From the cell containing the given text, extract its center point as (X, Y) coordinate. 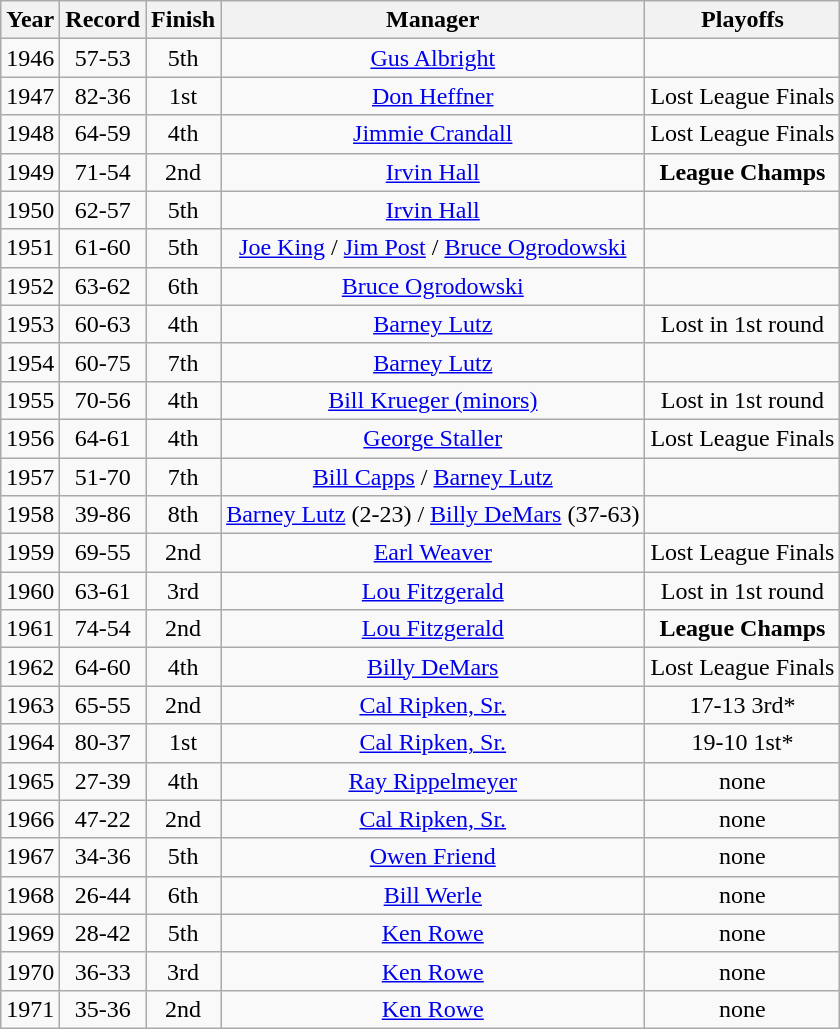
1952 (30, 286)
Manager (433, 20)
1959 (30, 553)
Gus Albright (433, 58)
1958 (30, 515)
Playoffs (742, 20)
1951 (30, 248)
36-33 (103, 971)
1946 (30, 58)
Bill Krueger (minors) (433, 400)
Billy DeMars (433, 667)
1969 (30, 933)
1962 (30, 667)
Barney Lutz (2-23) / Billy DeMars (37-63) (433, 515)
26-44 (103, 895)
Earl Weaver (433, 553)
64-60 (103, 667)
1955 (30, 400)
64-59 (103, 134)
1950 (30, 210)
80-37 (103, 743)
17-13 3rd* (742, 705)
61-60 (103, 248)
Owen Friend (433, 857)
1947 (30, 96)
Bill Werle (433, 895)
65-55 (103, 705)
8th (184, 515)
1957 (30, 477)
47-22 (103, 819)
1961 (30, 629)
64-61 (103, 438)
35-36 (103, 1009)
Record (103, 20)
70-56 (103, 400)
Bill Capps / Barney Lutz (433, 477)
1953 (30, 324)
1956 (30, 438)
63-61 (103, 591)
51-70 (103, 477)
Joe King / Jim Post / Bruce Ogrodowski (433, 248)
69-55 (103, 553)
Year (30, 20)
Ray Rippelmeyer (433, 781)
1949 (30, 172)
60-75 (103, 362)
63-62 (103, 286)
1966 (30, 819)
19-10 1st* (742, 743)
62-57 (103, 210)
1967 (30, 857)
60-63 (103, 324)
Bruce Ogrodowski (433, 286)
1948 (30, 134)
1968 (30, 895)
Don Heffner (433, 96)
1964 (30, 743)
74-54 (103, 629)
1963 (30, 705)
82-36 (103, 96)
1971 (30, 1009)
1954 (30, 362)
28-42 (103, 933)
57-53 (103, 58)
Jimmie Crandall (433, 134)
27-39 (103, 781)
34-36 (103, 857)
71-54 (103, 172)
George Staller (433, 438)
39-86 (103, 515)
Finish (184, 20)
1965 (30, 781)
1970 (30, 971)
1960 (30, 591)
